Locate the cell with the specified text and output its [x, y] center coordinate. 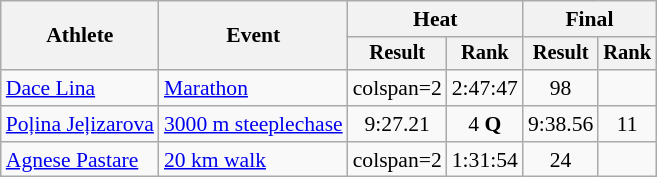
11 [627, 124]
Final [590, 19]
2:47:47 [485, 88]
Heat [436, 19]
4 Q [485, 124]
Poļina Jeļizarova [80, 124]
colspan=2 [398, 88]
3000 m steeplechase [254, 124]
9:38.56 [560, 124]
98 [560, 88]
Marathon [254, 88]
Athlete [80, 36]
Event [254, 36]
9:27.21 [398, 124]
Dace Lina [80, 88]
